Provide the (X, Y) coordinate of the cell's center where the given text is located.  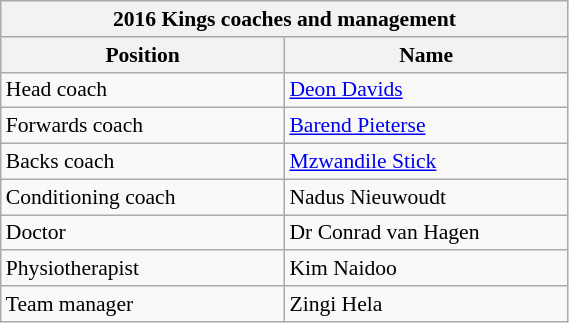
Doctor (143, 233)
Forwards coach (143, 126)
Position (143, 55)
Deon Davids (426, 90)
2016 Kings coaches and management (284, 19)
Conditioning coach (143, 197)
Team manager (143, 304)
Backs coach (143, 162)
Nadus Nieuwoudt (426, 197)
Kim Naidoo (426, 269)
Mzwandile Stick (426, 162)
Name (426, 55)
Zingi Hela (426, 304)
Barend Pieterse (426, 126)
Head coach (143, 90)
Dr Conrad van Hagen (426, 233)
Physiotherapist (143, 269)
